Detect which cell encompasses the target text, then output its [X, Y] center coordinate. 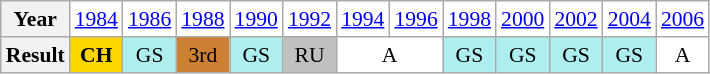
CH [96, 55]
1992 [310, 19]
1988 [202, 19]
1984 [96, 19]
1998 [470, 19]
1996 [416, 19]
Result [36, 55]
1990 [256, 19]
Year [36, 19]
2006 [682, 19]
2000 [522, 19]
1994 [362, 19]
2004 [630, 19]
3rd [202, 55]
1986 [150, 19]
2002 [576, 19]
RU [310, 55]
